Search for the cell housing the specified text and yield its [X, Y] center coordinate. 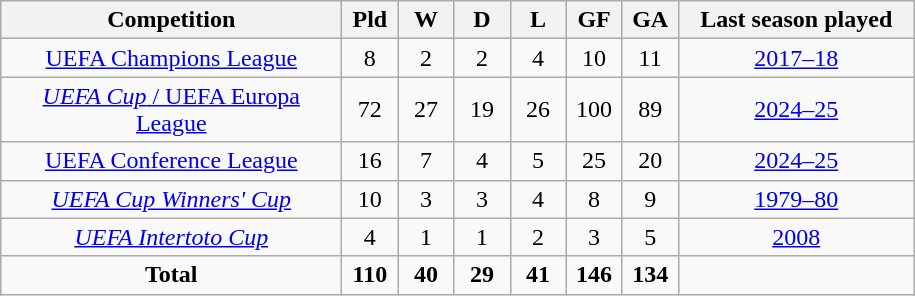
GA [650, 20]
1979–80 [796, 199]
19 [482, 110]
Last season played [796, 20]
146 [594, 275]
110 [370, 275]
26 [538, 110]
2008 [796, 237]
UEFA Champions League [172, 58]
9 [650, 199]
UEFA Cup / UEFA Europa League [172, 110]
UEFA Intertoto Cup [172, 237]
7 [426, 161]
Total [172, 275]
27 [426, 110]
16 [370, 161]
GF [594, 20]
40 [426, 275]
W [426, 20]
2017–18 [796, 58]
29 [482, 275]
L [538, 20]
D [482, 20]
89 [650, 110]
20 [650, 161]
72 [370, 110]
134 [650, 275]
UEFA Conference League [172, 161]
Pld [370, 20]
41 [538, 275]
11 [650, 58]
25 [594, 161]
Competition [172, 20]
100 [594, 110]
UEFA Cup Winners' Cup [172, 199]
